Return the (X, Y) coordinate for the center point of the cell that contains the specified text.  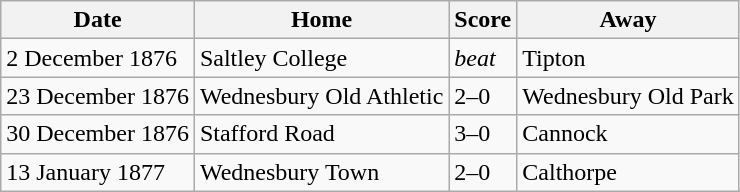
2 December 1876 (98, 58)
Date (98, 20)
Home (321, 20)
23 December 1876 (98, 96)
Score (483, 20)
Stafford Road (321, 134)
Saltley College (321, 58)
Away (628, 20)
Tipton (628, 58)
Wednesbury Old Park (628, 96)
Wednesbury Old Athletic (321, 96)
Calthorpe (628, 172)
Wednesbury Town (321, 172)
13 January 1877 (98, 172)
30 December 1876 (98, 134)
3–0 (483, 134)
Cannock (628, 134)
beat (483, 58)
